Output the (X, Y) coordinate of the center of the cell containing the given text.  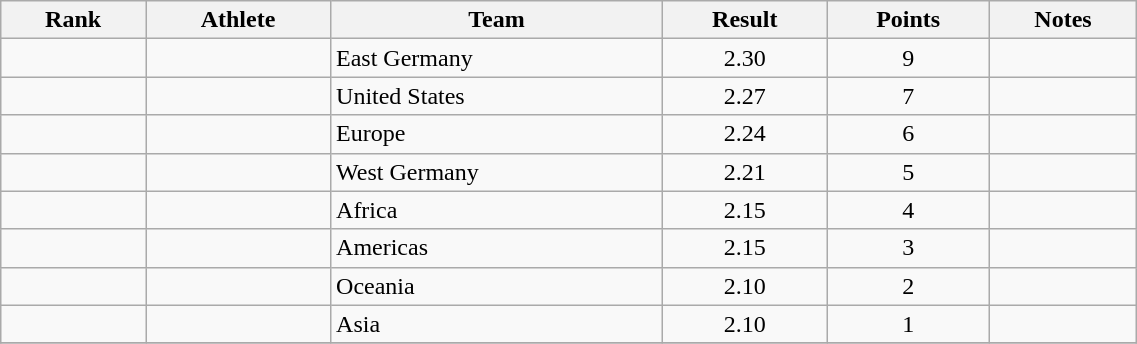
2.21 (744, 172)
East Germany (497, 58)
Africa (497, 210)
Points (908, 20)
7 (908, 96)
2.27 (744, 96)
United States (497, 96)
2.30 (744, 58)
Asia (497, 324)
2 (908, 286)
5 (908, 172)
Result (744, 20)
Notes (1063, 20)
2.24 (744, 134)
Americas (497, 248)
Europe (497, 134)
1 (908, 324)
6 (908, 134)
9 (908, 58)
Team (497, 20)
3 (908, 248)
Athlete (238, 20)
Oceania (497, 286)
Rank (74, 20)
4 (908, 210)
West Germany (497, 172)
